Detect which cell encompasses the target text, then output its [X, Y] center coordinate. 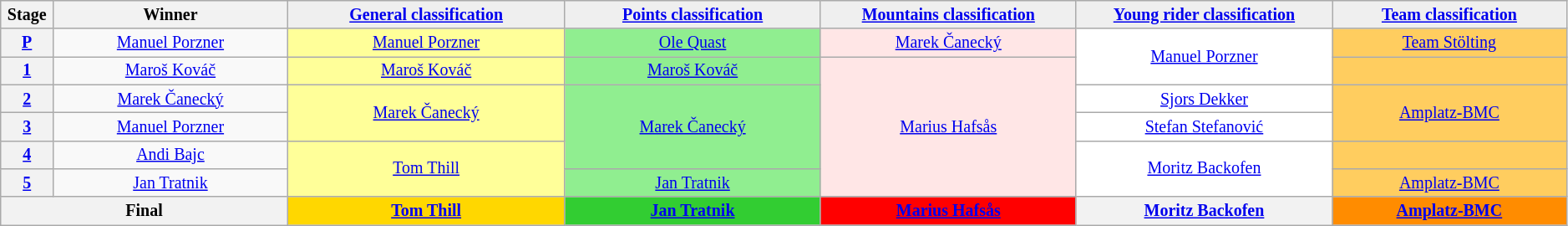
Team Stölting [1450, 44]
4 [27, 154]
Stefan Stefanović [1204, 127]
5 [27, 182]
Sjors Dekker [1204, 99]
3 [27, 127]
1 [27, 70]
2 [27, 99]
Young rider classification [1204, 15]
Team classification [1450, 15]
Stage [27, 15]
Andi Bajc [170, 154]
General classification [426, 15]
Final [145, 211]
Winner [170, 15]
P [27, 44]
Points classification [693, 15]
Mountains classification [948, 15]
Ole Quast [693, 44]
